For the text-containing cell, return its midpoint in [X, Y] coordinate format. 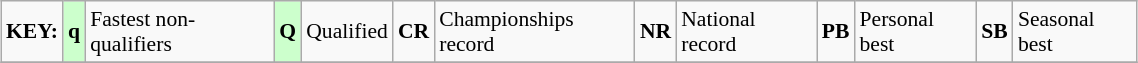
Fastest non-qualifiers [180, 32]
Seasonal best [1075, 32]
Championships record [534, 32]
KEY: [32, 32]
NR [656, 32]
SB [994, 32]
Q [288, 32]
q [74, 32]
Qualified [347, 32]
Personal best [916, 32]
National record [746, 32]
PB [836, 32]
CR [414, 32]
